Return (x, y) of the center of cell containing provided text 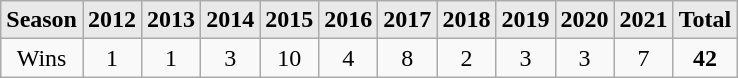
2019 (526, 20)
Wins (42, 58)
Season (42, 20)
Total (705, 20)
4 (348, 58)
2018 (466, 20)
8 (408, 58)
2017 (408, 20)
10 (290, 58)
42 (705, 58)
2014 (230, 20)
2020 (584, 20)
2 (466, 58)
2021 (644, 20)
2012 (112, 20)
2015 (290, 20)
2013 (172, 20)
2016 (348, 20)
7 (644, 58)
